Return (x, y) of the center of cell containing provided text 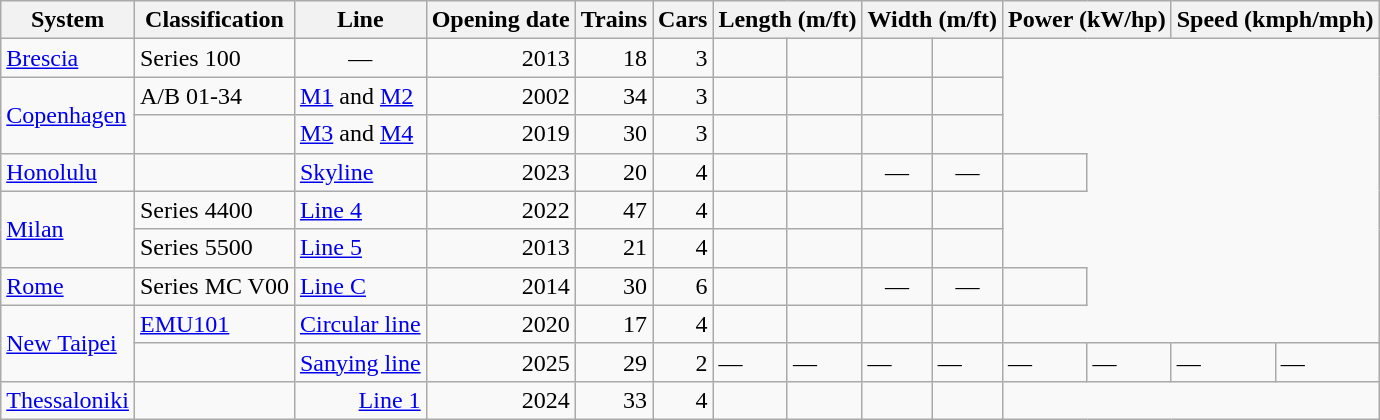
Width (m/ft) (932, 20)
EMU101 (214, 324)
Thessaloniki (68, 400)
Series MC V00 (214, 286)
29 (614, 362)
Classification (214, 20)
2 (683, 362)
Trains (614, 20)
Series 5500 (214, 248)
A/B 01-34 (214, 96)
20 (614, 172)
Rome (68, 286)
2025 (500, 362)
2019 (500, 134)
Line 5 (360, 248)
2014 (500, 286)
47 (614, 210)
System (68, 20)
34 (614, 96)
33 (614, 400)
2023 (500, 172)
New Taipei (68, 343)
Brescia (68, 58)
17 (614, 324)
Circular line (360, 324)
Copenhagen (68, 115)
Skyline (360, 172)
2022 (500, 210)
2024 (500, 400)
Power (kW/hp) (1088, 20)
Milan (68, 229)
6 (683, 286)
Line 1 (360, 400)
Series 100 (214, 58)
Speed (kmph/mph) (1275, 20)
Opening date (500, 20)
Sanying line (360, 362)
2002 (500, 96)
21 (614, 248)
Honolulu (68, 172)
2020 (500, 324)
M3 and M4 (360, 134)
Line 4 (360, 210)
Cars (683, 20)
Line C (360, 286)
18 (614, 58)
Length (m/ft) (788, 20)
M1 and M2 (360, 96)
Series 4400 (214, 210)
Line (360, 20)
